Scan for the cell matching the given text and deliver its [X, Y] coordinate at center. 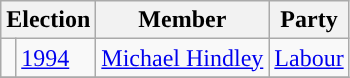
Member [182, 20]
Election [48, 20]
Labour [309, 58]
1994 [56, 58]
Michael Hindley [182, 58]
Party [309, 20]
